Identify which cell holds the provided text, then report its [x, y] central coordinate. 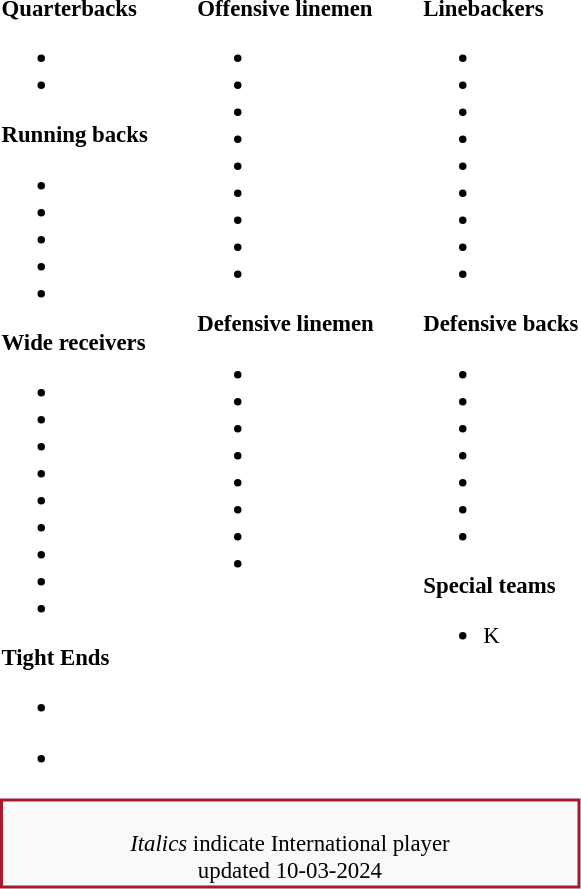
Italics indicate International player updated 10-03-2024 [290, 843]
